Return (X, Y) of the center of cell containing provided text 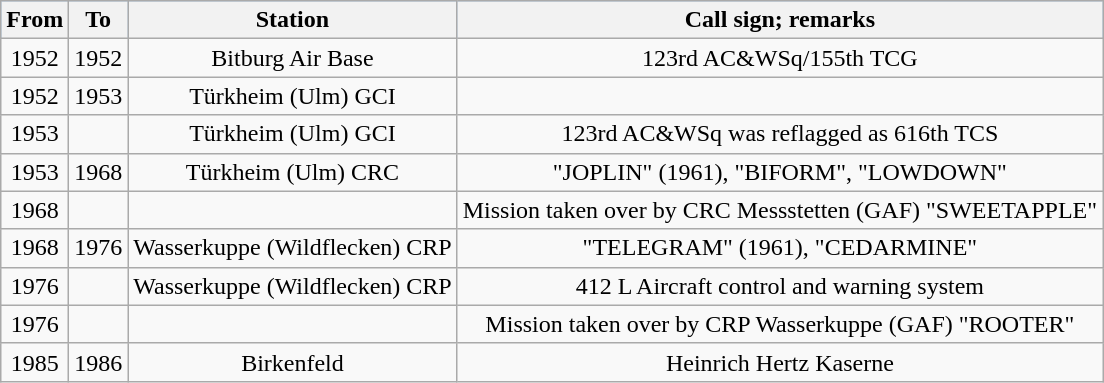
From (35, 20)
"TELEGRAM" (1961), "CEDARMINE" (780, 248)
To (98, 20)
1986 (98, 362)
Birkenfeld (292, 362)
Station (292, 20)
123rd AC&WSq/155th TCG (780, 58)
Mission taken over by CRP Wasserkuppe (GAF) "ROOTER" (780, 324)
123rd AC&WSq was reflagged as 616th TCS (780, 134)
Mission taken over by CRC Messstetten (GAF) "SWEETAPPLE" (780, 210)
Call sign; remarks (780, 20)
1985 (35, 362)
Türkheim (Ulm) CRC (292, 172)
Bitburg Air Base (292, 58)
Heinrich Hertz Kaserne (780, 362)
412 L Aircraft control and warning system (780, 286)
"JOPLIN" (1961), "BIFORM", "LOWDOWN" (780, 172)
